Find where the given text appears and provide that cell's center as (x, y) coordinate. 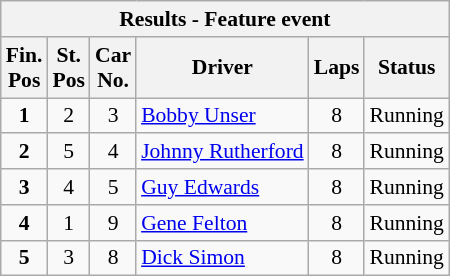
Johnny Rutherford (222, 152)
Laps (337, 68)
9 (113, 223)
CarNo. (113, 68)
Guy Edwards (222, 187)
St.Pos (68, 68)
Bobby Unser (222, 116)
Gene Felton (222, 223)
Fin.Pos (24, 68)
Dick Simon (222, 258)
Results - Feature event (225, 19)
Driver (222, 68)
Status (406, 68)
